Extract the [x, y] coordinate from the center of the cell holding the provided text.  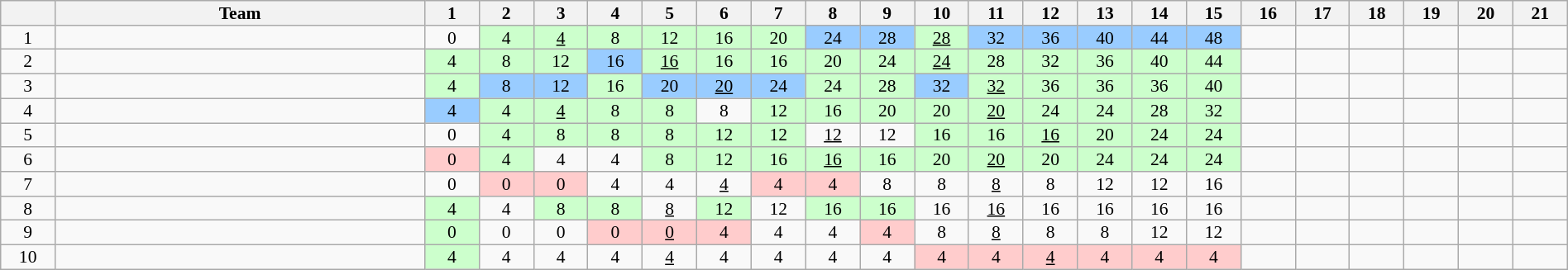
Team [240, 13]
21 [1540, 13]
48 [1214, 38]
13 [1105, 13]
17 [1322, 13]
14 [1159, 13]
19 [1432, 13]
11 [996, 13]
18 [1377, 13]
15 [1214, 13]
